Determine the (x, y) coordinate at the center of the cell enclosing the given text.  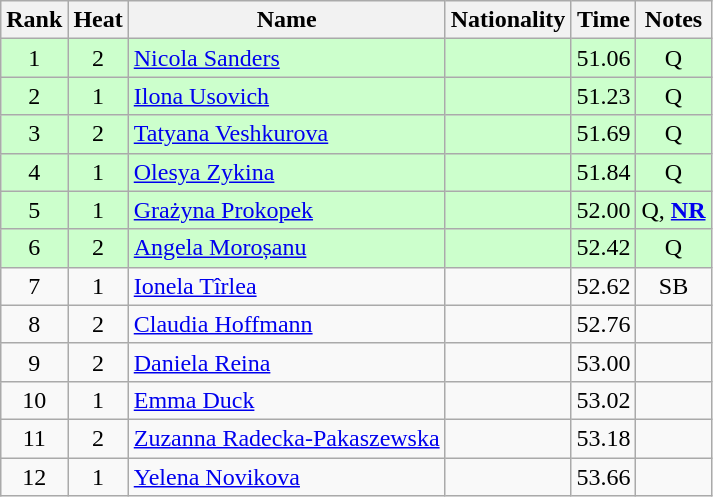
SB (674, 286)
Name (286, 20)
Emma Duck (286, 400)
53.18 (604, 438)
Grażyna Prokopek (286, 210)
52.62 (604, 286)
10 (34, 400)
Yelena Novikova (286, 477)
Angela Moroșanu (286, 248)
11 (34, 438)
Tatyana Veshkurova (286, 134)
5 (34, 210)
51.23 (604, 96)
51.69 (604, 134)
Olesya Zykina (286, 172)
Rank (34, 20)
Q, NR (674, 210)
Ionela Tîrlea (286, 286)
Daniela Reina (286, 362)
Zuzanna Radecka-Pakaszewska (286, 438)
52.76 (604, 324)
51.06 (604, 58)
12 (34, 477)
53.00 (604, 362)
53.66 (604, 477)
9 (34, 362)
Nicola Sanders (286, 58)
6 (34, 248)
Heat (98, 20)
51.84 (604, 172)
4 (34, 172)
Nationality (508, 20)
8 (34, 324)
Ilona Usovich (286, 96)
7 (34, 286)
Claudia Hoffmann (286, 324)
3 (34, 134)
53.02 (604, 400)
52.42 (604, 248)
Notes (674, 20)
Time (604, 20)
52.00 (604, 210)
